Pinpoint the cell where the given text exists, returning its (X, Y) midpoint coordinate. 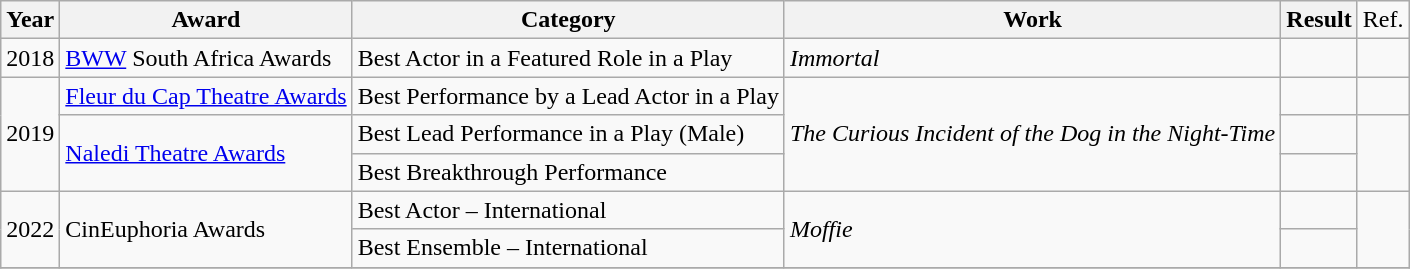
Result (1319, 20)
The Curious Incident of the Dog in the Night-Time (1032, 134)
Best Actor – International (568, 210)
Best Breakthrough Performance (568, 172)
Year (30, 20)
Fleur du Cap Theatre Awards (206, 96)
BWW South Africa Awards (206, 58)
2022 (30, 229)
Moffie (1032, 229)
Best Actor in a Featured Role in a Play (568, 58)
Naledi Theatre Awards (206, 153)
Work (1032, 20)
Ref. (1383, 20)
2018 (30, 58)
Best Ensemble – International (568, 248)
Category (568, 20)
Best Performance by a Lead Actor in a Play (568, 96)
Immortal (1032, 58)
Award (206, 20)
2019 (30, 134)
CinEuphoria Awards (206, 229)
Best Lead Performance in a Play (Male) (568, 134)
